Scan for the cell matching the given text and deliver its [X, Y] coordinate at center. 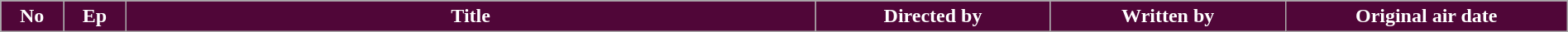
Title [471, 16]
Ep [95, 16]
No [32, 16]
Written by [1168, 16]
Original air date [1426, 16]
Directed by [933, 16]
